Pinpoint the cell where the given text exists, returning its (x, y) midpoint coordinate. 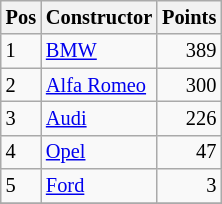
Points (189, 17)
300 (189, 85)
2 (21, 85)
389 (189, 51)
Ford (99, 186)
47 (189, 152)
5 (21, 186)
1 (21, 51)
BMW (99, 51)
226 (189, 118)
Pos (21, 17)
Constructor (99, 17)
Audi (99, 118)
Alfa Romeo (99, 85)
4 (21, 152)
Opel (99, 152)
